Output the (x, y) coordinate of the center of the cell containing the given text.  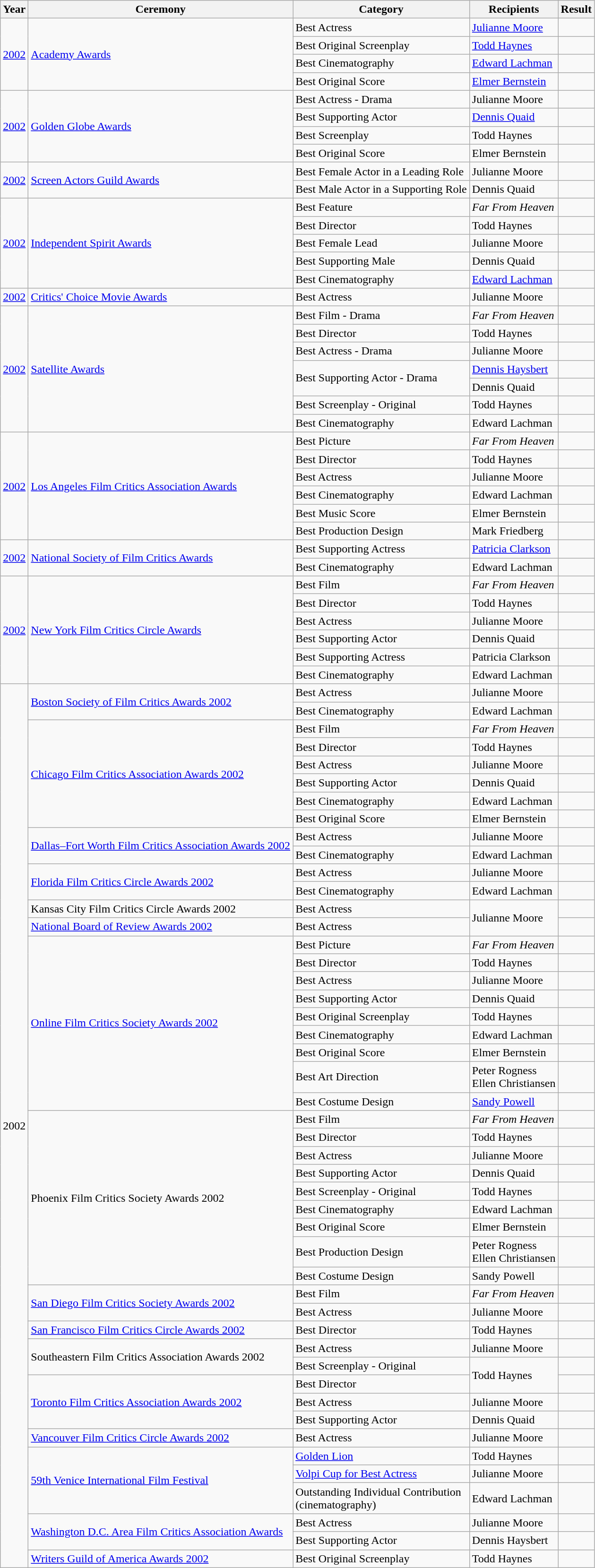
Best Film - Drama (381, 315)
Screen Actors Guild Awards (161, 180)
San Francisco Film Critics Circle Awards 2002 (161, 1330)
Year (14, 9)
59th Venice International Film Festival (161, 1480)
Volpi Cup for Best Actress (381, 1474)
Golden Lion (381, 1456)
Dallas–Fort Worth Film Critics Association Awards 2002 (161, 846)
Golden Globe Awards (161, 126)
Academy Awards (161, 54)
Chicago Film Critics Association Awards 2002 (161, 774)
Independent Spirit Awards (161, 243)
Satellite Awards (161, 369)
Critics' Choice Movie Awards (161, 297)
Online Film Critics Society Awards 2002 (161, 1023)
Washington D.C. Area Film Critics Association Awards (161, 1532)
Result (576, 9)
Florida Film Critics Circle Awards 2002 (161, 882)
Kansas City Film Critics Circle Awards 2002 (161, 909)
Best Female Actor in a Leading Role (381, 171)
Outstanding Individual Contribution(cinematography) (381, 1498)
Category (381, 9)
Writers Guild of America Awards 2002 (161, 1559)
New York Film Critics Circle Awards (161, 630)
Best Feature (381, 207)
Toronto Film Critics Association Awards 2002 (161, 1402)
San Diego Film Critics Society Awards 2002 (161, 1303)
Los Angeles Film Critics Association Awards (161, 486)
Best Male Actor in a Supporting Role (381, 189)
National Society of Film Critics Awards (161, 558)
Ceremony (161, 9)
Best Screenplay (381, 135)
National Board of Review Awards 2002 (161, 927)
Phoenix Film Critics Society Awards 2002 (161, 1198)
Best Supporting Male (381, 261)
Recipients (514, 9)
Boston Society of Film Critics Awards 2002 (161, 702)
Best Music Score (381, 513)
Vancouver Film Critics Circle Awards 2002 (161, 1438)
Best Female Lead (381, 243)
Southeastern Film Critics Association Awards 2002 (161, 1357)
Mark Friedberg (514, 531)
Best Supporting Actor - Drama (381, 378)
Best Art Direction (381, 1077)
